Return (x, y) of the center of cell containing provided text 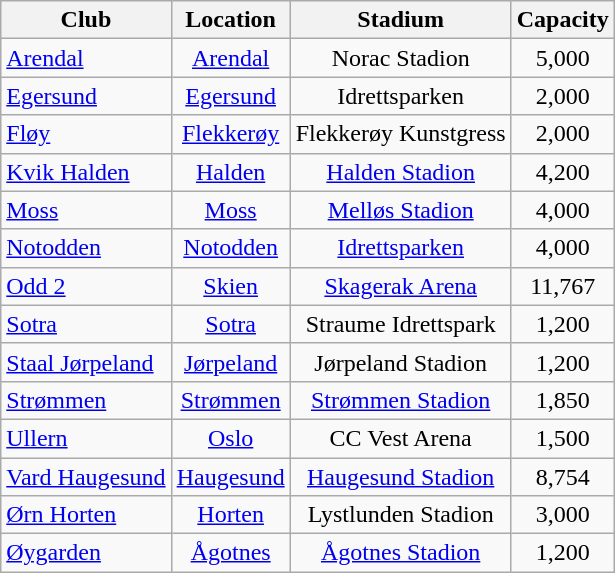
4,200 (562, 172)
Club (86, 20)
Jørpeland (230, 362)
Oslo (230, 438)
Haugesund (230, 477)
Skagerak Arena (400, 286)
Location (230, 20)
CC Vest Arena (400, 438)
1,850 (562, 400)
8,754 (562, 477)
Melløs Stadion (400, 210)
Staal Jørpeland (86, 362)
Odd 2 (86, 286)
1,500 (562, 438)
Strømmen Stadion (400, 400)
Stadium (400, 20)
3,000 (562, 515)
Norac Stadion (400, 58)
Kvik Halden (86, 172)
5,000 (562, 58)
Ågotnes Stadion (400, 553)
Capacity (562, 20)
Ågotnes (230, 553)
Vard Haugesund (86, 477)
Haugesund Stadion (400, 477)
Flekkerøy (230, 134)
Jørpeland Stadion (400, 362)
Straume Idrettspark (400, 324)
Fløy (86, 134)
Øygarden (86, 553)
Ørn Horten (86, 515)
Lystlunden Stadion (400, 515)
Skien (230, 286)
11,767 (562, 286)
Ullern (86, 438)
Halden (230, 172)
Flekkerøy Kunstgress (400, 134)
Halden Stadion (400, 172)
Horten (230, 515)
